Output the (X, Y) coordinate of the center of the cell containing the given text.  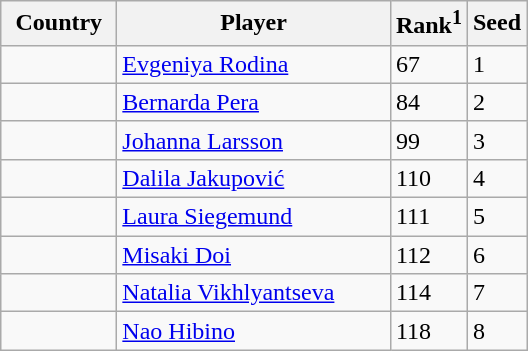
1 (496, 64)
110 (428, 178)
7 (496, 293)
2 (496, 102)
118 (428, 331)
Laura Siegemund (254, 217)
5 (496, 217)
84 (428, 102)
Nao Hibino (254, 331)
Johanna Larsson (254, 140)
112 (428, 255)
Player (254, 24)
111 (428, 217)
Misaki Doi (254, 255)
67 (428, 64)
6 (496, 255)
99 (428, 140)
Dalila Jakupović (254, 178)
Country (59, 24)
Seed (496, 24)
114 (428, 293)
Natalia Vikhlyantseva (254, 293)
Evgeniya Rodina (254, 64)
Rank1 (428, 24)
Bernarda Pera (254, 102)
3 (496, 140)
8 (496, 331)
4 (496, 178)
